Return the (X, Y) coordinate for the center point of the cell that contains the specified text.  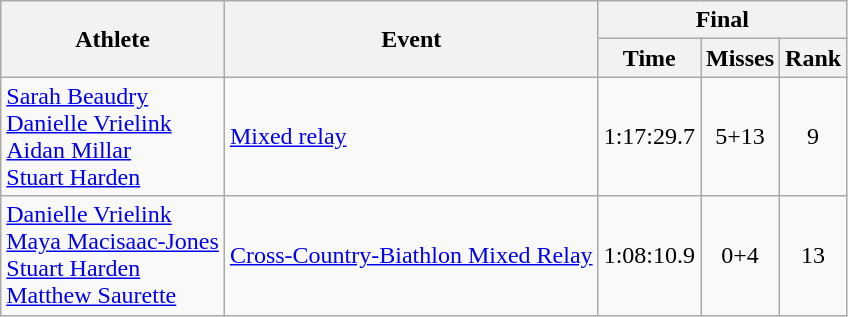
Final (722, 20)
Mixed relay (411, 136)
1:08:10.9 (649, 256)
Danielle VrielinkMaya Macisaac-JonesStuart HardenMatthew Saurette (113, 256)
0+4 (740, 256)
Event (411, 39)
Cross-Country-Biathlon Mixed Relay (411, 256)
5+13 (740, 136)
13 (814, 256)
9 (814, 136)
Rank (814, 58)
Misses (740, 58)
Sarah BeaudryDanielle VrielinkAidan MillarStuart Harden (113, 136)
Time (649, 58)
Athlete (113, 39)
1:17:29.7 (649, 136)
